Find where the given text appears and provide that cell's center as [x, y] coordinate. 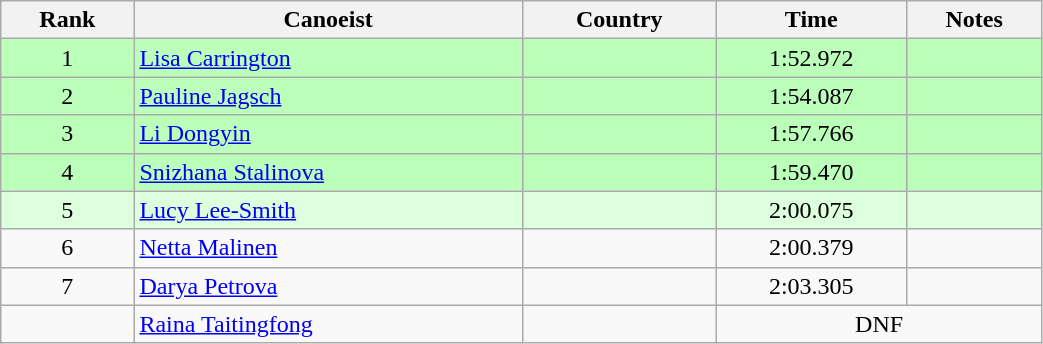
Darya Petrova [328, 286]
Li Dongyin [328, 134]
7 [68, 286]
Lisa Carrington [328, 58]
2 [68, 96]
Notes [974, 20]
1 [68, 58]
Snizhana Stalinova [328, 172]
Lucy Lee-Smith [328, 210]
1:57.766 [811, 134]
Raina Taitingfong [328, 324]
Pauline Jagsch [328, 96]
Rank [68, 20]
DNF [879, 324]
4 [68, 172]
6 [68, 248]
5 [68, 210]
Time [811, 20]
2:03.305 [811, 286]
1:59.470 [811, 172]
1:54.087 [811, 96]
2:00.379 [811, 248]
Netta Malinen [328, 248]
1:52.972 [811, 58]
2:00.075 [811, 210]
Country [619, 20]
Canoeist [328, 20]
3 [68, 134]
